From the cell containing the given text, extract its center point as (X, Y) coordinate. 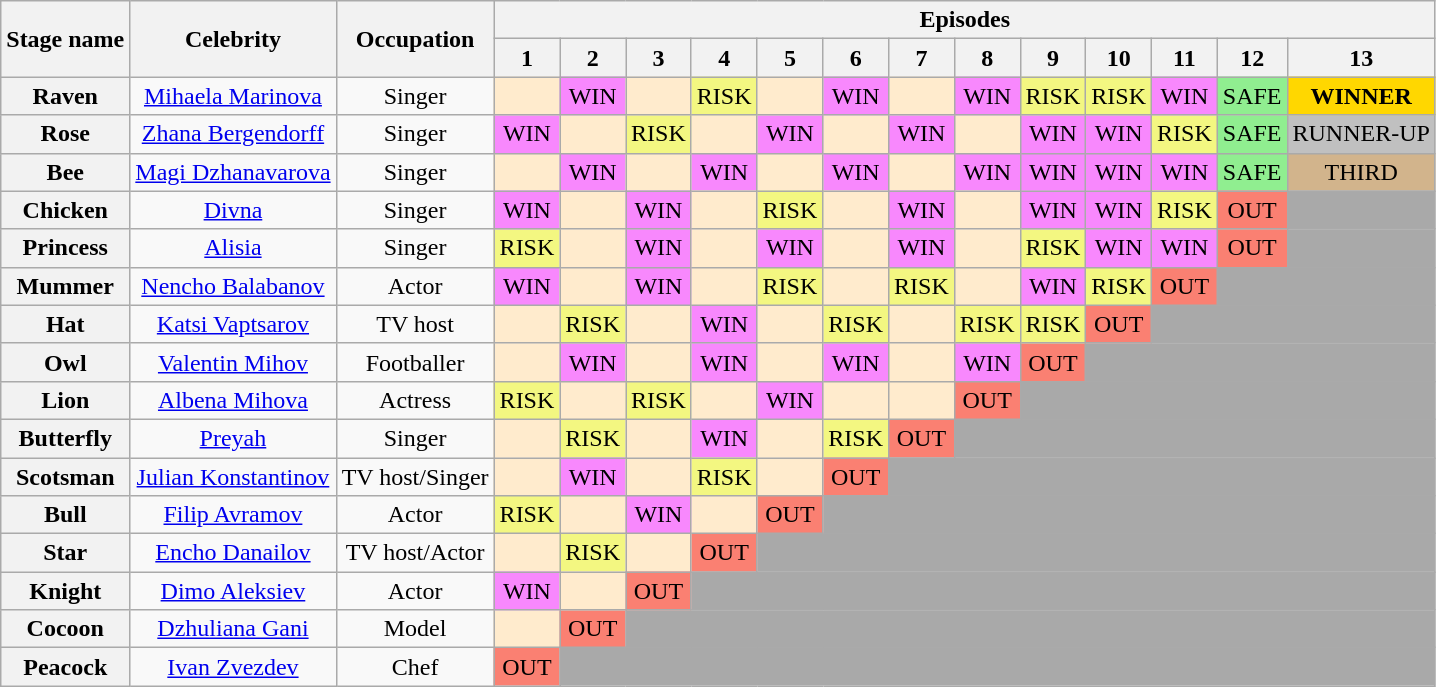
Hat (66, 324)
Julian Konstantinov (233, 477)
Peacock (66, 667)
7 (922, 58)
Nencho Balabanov (233, 286)
Cocoon (66, 629)
Stage name (66, 39)
Butterfly (66, 438)
5 (790, 58)
Bee (66, 172)
Episodes (964, 20)
11 (1185, 58)
Alisia (233, 248)
Knight (66, 591)
Ivan Zvezdev (233, 667)
Actress (415, 400)
Lion (66, 400)
Footballer (415, 362)
RUNNER-UP (1361, 134)
THIRD (1361, 172)
Raven (66, 96)
13 (1361, 58)
Encho Danailov (233, 553)
Occupation (415, 39)
TV host (415, 324)
Celebrity (233, 39)
WINNER (1361, 96)
Divna (233, 210)
Chef (415, 667)
Rose (66, 134)
Chicken (66, 210)
Owl (66, 362)
Princess (66, 248)
12 (1252, 58)
Albena Mihova (233, 400)
Filip Avramov (233, 515)
Preyah (233, 438)
Scotsman (66, 477)
Magi Dzhanavarova (233, 172)
Mihaela Marinova (233, 96)
8 (987, 58)
Dzhuliana Gani (233, 629)
4 (724, 58)
2 (593, 58)
Dimo Aleksiev (233, 591)
Bull (66, 515)
Zhana Bergendorff (233, 134)
10 (1119, 58)
Model (415, 629)
9 (1053, 58)
Mummer (66, 286)
TV host/Actor (415, 553)
Valentin Mihov (233, 362)
Star (66, 553)
3 (659, 58)
TV host/Singer (415, 477)
6 (856, 58)
Katsi Vaptsarov (233, 324)
1 (527, 58)
